Return the (X, Y) coordinate for the center point of the cell that contains the specified text.  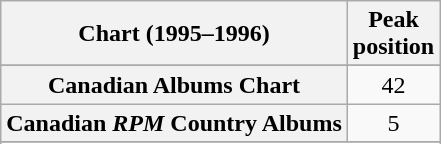
5 (393, 123)
Peakposition (393, 34)
Canadian Albums Chart (174, 85)
Canadian RPM Country Albums (174, 123)
42 (393, 85)
Chart (1995–1996) (174, 34)
